From the cell containing the given text, extract its center point as [X, Y] coordinate. 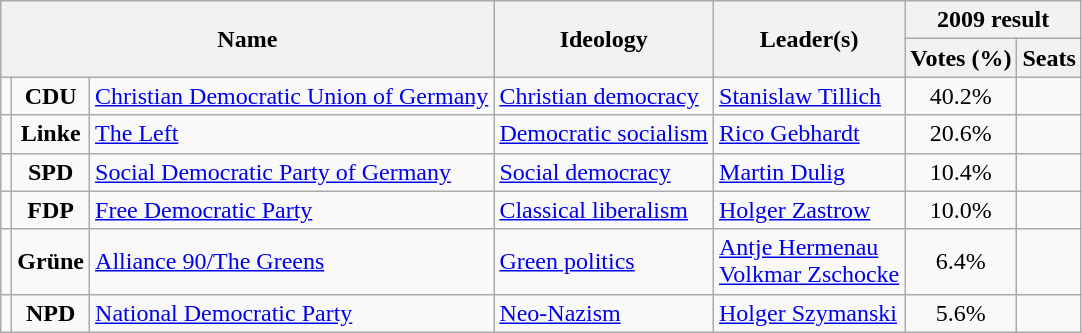
5.6% [961, 313]
Classical liberalism [604, 210]
2009 result [994, 20]
National Democratic Party [292, 313]
Antje HermenauVolkmar Zschocke [810, 262]
Christian democracy [604, 96]
Green politics [604, 262]
The Left [292, 134]
Votes (%) [961, 58]
Rico Gebhardt [810, 134]
Alliance 90/The Greens [292, 262]
Neo-Nazism [604, 313]
Democratic socialism [604, 134]
NPD [51, 313]
20.6% [961, 134]
10.4% [961, 172]
Free Democratic Party [292, 210]
Christian Democratic Union of Germany [292, 96]
Leader(s) [810, 39]
Holger Zastrow [810, 210]
Linke [51, 134]
10.0% [961, 210]
Seats [1049, 58]
Grüne [51, 262]
CDU [51, 96]
Social Democratic Party of Germany [292, 172]
40.2% [961, 96]
Stanislaw Tillich [810, 96]
Martin Dulig [810, 172]
FDP [51, 210]
Holger Szymanski [810, 313]
6.4% [961, 262]
Ideology [604, 39]
Social democracy [604, 172]
Name [248, 39]
SPD [51, 172]
